Pinpoint the cell where the given text exists, returning its (x, y) midpoint coordinate. 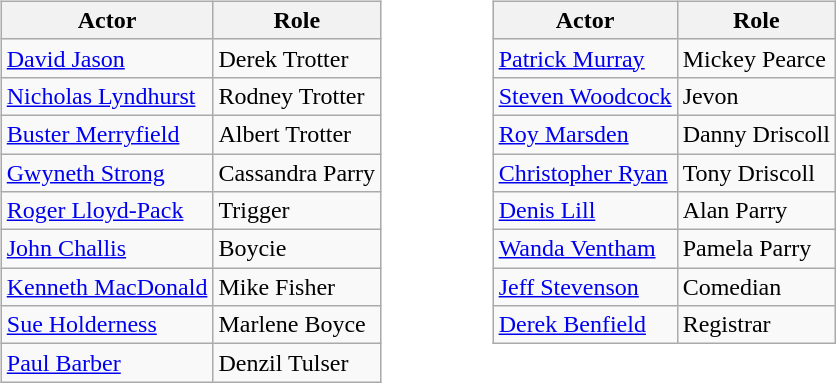
Jeff Stevenson (585, 287)
Mickey Pearce (756, 58)
Trigger (297, 211)
Buster Merryfield (107, 134)
Roger Lloyd-Pack (107, 211)
Jevon (756, 96)
Nicholas Lyndhurst (107, 96)
Alan Parry (756, 211)
Registrar (756, 325)
David Jason (107, 58)
Paul Barber (107, 363)
Albert Trotter (297, 134)
Gwyneth Strong (107, 173)
Sue Holderness (107, 325)
Kenneth MacDonald (107, 287)
Boycie (297, 249)
Denzil Tulser (297, 363)
Steven Woodcock (585, 96)
Danny Driscoll (756, 134)
Roy Marsden (585, 134)
Derek Benfield (585, 325)
Cassandra Parry (297, 173)
Tony Driscoll (756, 173)
Denis Lill (585, 211)
Christopher Ryan (585, 173)
Derek Trotter (297, 58)
Comedian (756, 287)
Wanda Ventham (585, 249)
Patrick Murray (585, 58)
Marlene Boyce (297, 325)
John Challis (107, 249)
Mike Fisher (297, 287)
Rodney Trotter (297, 96)
Pamela Parry (756, 249)
